Extract the (X, Y) coordinate from the center of the cell holding the provided text.  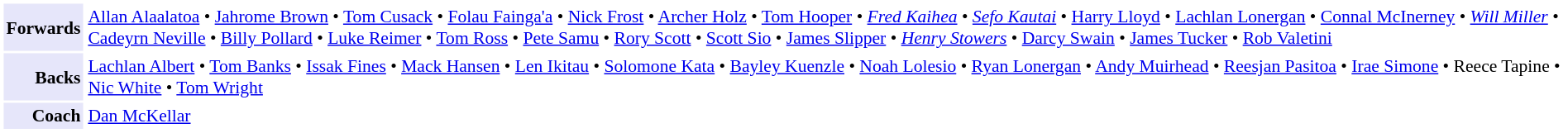
Backs (43, 76)
Forwards (43, 26)
Dan McKellar (825, 116)
Coach (43, 116)
